From the cell containing the given text, extract its center point as (X, Y) coordinate. 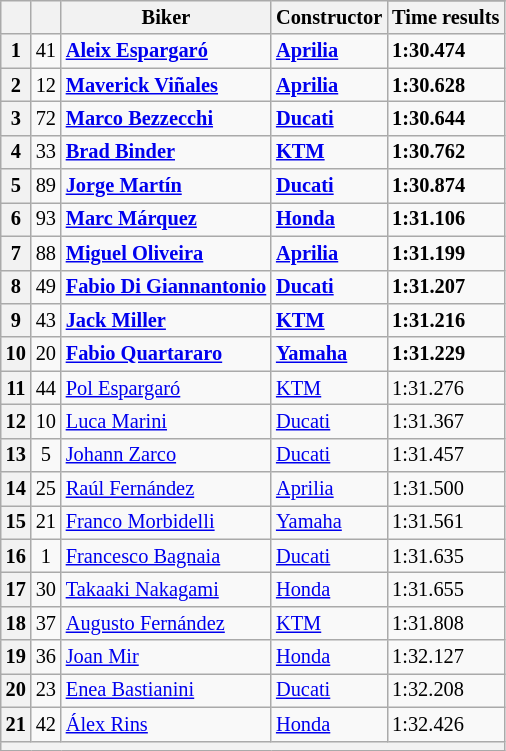
1:31.199 (446, 253)
18 (16, 623)
25 (46, 489)
Augusto Fernández (166, 623)
Time results (446, 17)
1:30.628 (446, 85)
1:32.208 (446, 690)
72 (46, 118)
Aleix Espargaró (166, 51)
1:30.644 (446, 118)
Fabio Quartararo (166, 354)
1:31.276 (446, 388)
33 (46, 152)
36 (46, 657)
1:31.655 (446, 589)
23 (46, 690)
Raúl Fernández (166, 489)
13 (16, 455)
Franco Morbidelli (166, 522)
1:31.808 (446, 623)
1:31.207 (446, 287)
15 (16, 522)
1:31.106 (446, 219)
44 (46, 388)
Biker (166, 17)
19 (16, 657)
8 (16, 287)
Marco Bezzecchi (166, 118)
Pol Espargaró (166, 388)
Maverick Viñales (166, 85)
Miguel Oliveira (166, 253)
16 (16, 556)
1:31.216 (446, 320)
Joan Mir (166, 657)
1:30.474 (446, 51)
1:32.426 (446, 724)
1:31.457 (446, 455)
6 (16, 219)
Enea Bastianini (166, 690)
3 (16, 118)
1:31.500 (446, 489)
Takaaki Nakagami (166, 589)
1:31.367 (446, 421)
2 (16, 85)
14 (16, 489)
Fabio Di Giannantonio (166, 287)
Johann Zarco (166, 455)
88 (46, 253)
Álex Rins (166, 724)
30 (46, 589)
Jack Miller (166, 320)
4 (16, 152)
37 (46, 623)
49 (46, 287)
43 (46, 320)
17 (16, 589)
42 (46, 724)
89 (46, 186)
1:32.127 (446, 657)
Jorge Martín (166, 186)
1:30.762 (446, 152)
1:31.561 (446, 522)
93 (46, 219)
1:31.635 (446, 556)
11 (16, 388)
9 (16, 320)
7 (16, 253)
41 (46, 51)
Constructor (329, 17)
Marc Márquez (166, 219)
Francesco Bagnaia (166, 556)
1:30.874 (446, 186)
Brad Binder (166, 152)
Luca Marini (166, 421)
1:31.229 (446, 354)
